Search for the cell housing the specified text and yield its (x, y) center coordinate. 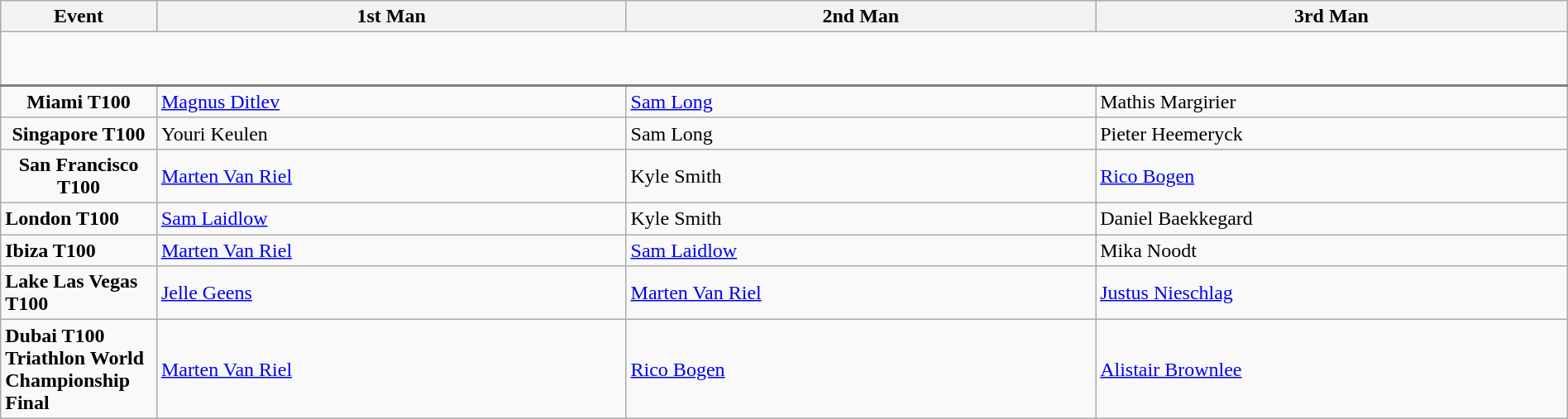
San Francisco T100 (79, 175)
1st Man (391, 17)
2nd Man (861, 17)
Daniel Baekkegard (1331, 219)
Mathis Margirier (1331, 102)
Magnus Ditlev (391, 102)
Mika Noodt (1331, 250)
Alistair Brownlee (1331, 369)
Youri Keulen (391, 133)
Lake Las Vegas T100 (79, 293)
Pieter Heemeryck (1331, 133)
Singapore T100 (79, 133)
London T100 (79, 219)
Dubai T100 Triathlon World Championship Final (79, 369)
Jelle Geens (391, 293)
Justus Nieschlag (1331, 293)
3rd Man (1331, 17)
Miami T100 (79, 102)
Ibiza T100 (79, 250)
Event (79, 17)
